Return [x, y] of the center of cell containing provided text 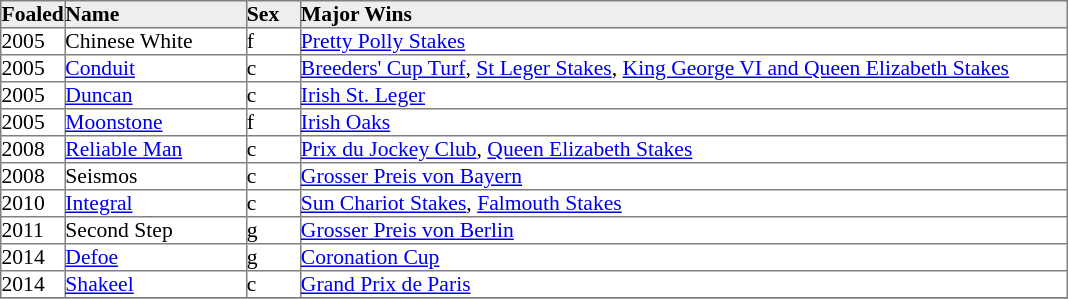
Irish St. Leger [683, 96]
Grosser Preis von Berlin [683, 230]
Pretty Polly Stakes [683, 42]
Defoe [156, 258]
Coronation Cup [683, 258]
2011 [33, 230]
Grosser Preis von Bayern [683, 176]
Conduit [156, 68]
Irish Oaks [683, 122]
Reliable Man [156, 150]
Grand Prix de Paris [683, 284]
Name [156, 14]
Duncan [156, 96]
Integral [156, 204]
Chinese White [156, 42]
Seismos [156, 176]
Prix du Jockey Club, Queen Elizabeth Stakes [683, 150]
Foaled [33, 14]
Second Step [156, 230]
Moonstone [156, 122]
Sex [273, 14]
2010 [33, 204]
Sun Chariot Stakes, Falmouth Stakes [683, 204]
Breeders' Cup Turf, St Leger Stakes, King George VI and Queen Elizabeth Stakes [683, 68]
Shakeel [156, 284]
Major Wins [683, 14]
